Return the (x, y) coordinate for the center point of the cell that contains the specified text.  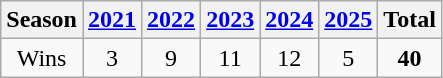
Total (410, 20)
12 (290, 58)
40 (410, 58)
2022 (172, 20)
5 (348, 58)
2024 (290, 20)
2023 (230, 20)
Season (42, 20)
3 (112, 58)
2021 (112, 20)
Wins (42, 58)
11 (230, 58)
2025 (348, 20)
9 (172, 58)
